Extract the [X, Y] coordinate from the center of the cell holding the provided text.  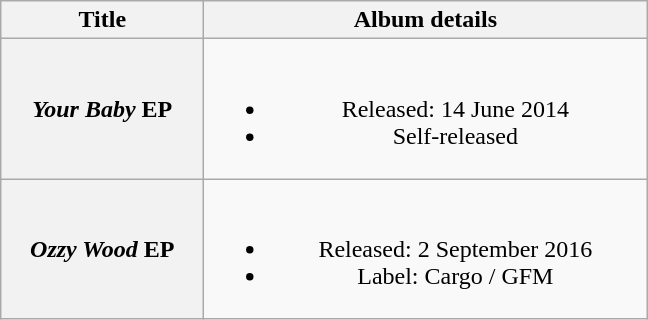
Album details [426, 20]
Ozzy Wood EP [102, 249]
Your Baby EP [102, 109]
Title [102, 20]
Released: 14 June 2014Self-released [426, 109]
Released: 2 September 2016Label: Cargo / GFM [426, 249]
